Return the (x, y) coordinate for the center point of the cell that contains the specified text.  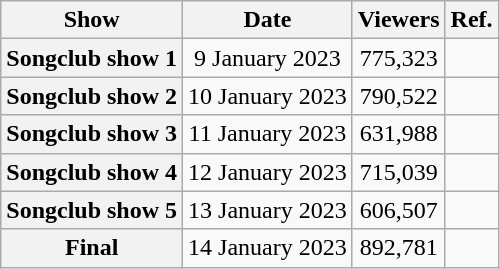
Date (268, 20)
Songclub show 2 (92, 96)
Ref. (472, 20)
Songclub show 3 (92, 134)
Songclub show 5 (92, 210)
13 January 2023 (268, 210)
Songclub show 4 (92, 172)
11 January 2023 (268, 134)
Viewers (398, 20)
Songclub show 1 (92, 58)
631,988 (398, 134)
715,039 (398, 172)
12 January 2023 (268, 172)
14 January 2023 (268, 248)
Final (92, 248)
Show (92, 20)
775,323 (398, 58)
606,507 (398, 210)
10 January 2023 (268, 96)
892,781 (398, 248)
790,522 (398, 96)
9 January 2023 (268, 58)
